Pinpoint the cell where the given text exists, returning its (X, Y) midpoint coordinate. 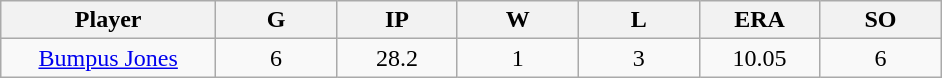
1 (518, 58)
G (276, 20)
SO (880, 20)
W (518, 20)
3 (638, 58)
Player (108, 20)
ERA (760, 20)
28.2 (396, 58)
10.05 (760, 58)
L (638, 20)
Bumpus Jones (108, 58)
IP (396, 20)
